Search for the cell housing the specified text and yield its (X, Y) center coordinate. 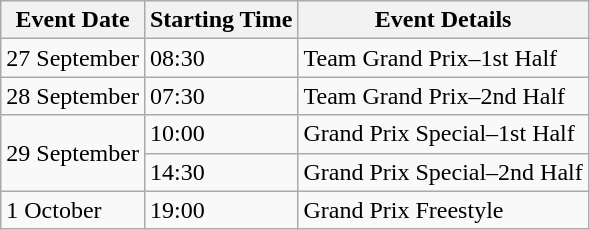
Event Details (443, 20)
Grand Prix Special–1st Half (443, 134)
27 September (73, 58)
29 September (73, 153)
14:30 (221, 172)
Team Grand Prix–1st Half (443, 58)
10:00 (221, 134)
Grand Prix Freestyle (443, 210)
Starting Time (221, 20)
Event Date (73, 20)
19:00 (221, 210)
07:30 (221, 96)
08:30 (221, 58)
1 October (73, 210)
Grand Prix Special–2nd Half (443, 172)
28 September (73, 96)
Team Grand Prix–2nd Half (443, 96)
